Extract the (X, Y) coordinate from the center of the cell holding the provided text.  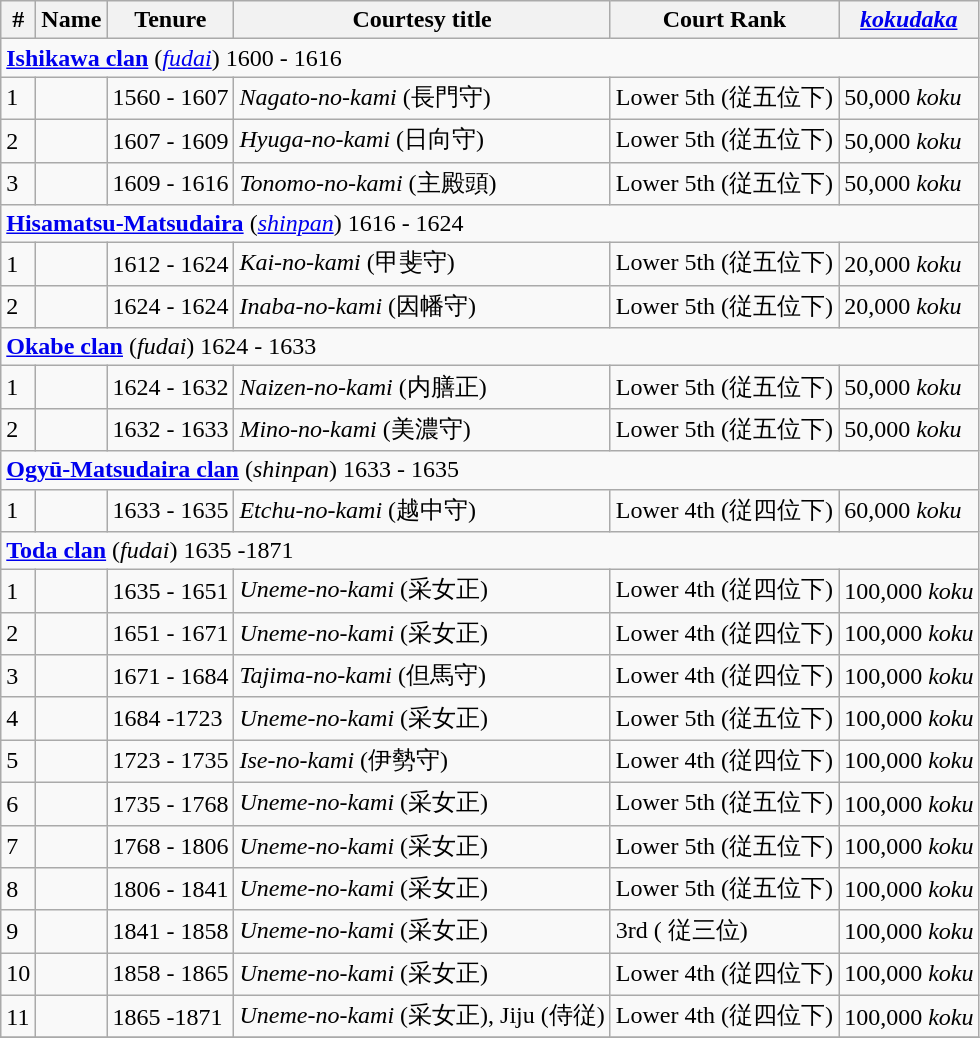
1560 - 1607 (170, 98)
Kai-no-kami (甲斐守) (422, 264)
1684 -1723 (170, 718)
5 (18, 762)
8 (18, 890)
1671 - 1684 (170, 676)
1651 - 1671 (170, 634)
7 (18, 846)
10 (18, 974)
1607 - 1609 (170, 140)
1858 - 1865 (170, 974)
Tonomo-no-kami (主殿頭) (422, 184)
3rd ( 従三位) (724, 932)
1865 -1871 (170, 1016)
9 (18, 932)
Court Rank (724, 20)
Ise-no-kami (伊勢守) (422, 762)
4 (18, 718)
1609 - 1616 (170, 184)
1635 - 1651 (170, 592)
Inaba-no-kami (因幡守) (422, 306)
Etchu-no-kami (越中守) (422, 510)
1624 - 1624 (170, 306)
Okabe clan (fudai) 1624 - 1633 (490, 347)
Name (72, 20)
Mino-no-kami (美濃守) (422, 430)
1723 - 1735 (170, 762)
Nagato-no-kami (長門守) (422, 98)
1735 - 1768 (170, 804)
# (18, 20)
11 (18, 1016)
1612 - 1624 (170, 264)
1624 - 1632 (170, 388)
60,000 koku (909, 510)
Ogyū-Matsudaira clan (shinpan) 1633 - 1635 (490, 470)
kokudaka (909, 20)
Hisamatsu-Matsudaira (shinpan) 1616 - 1624 (490, 224)
Toda clan (fudai) 1635 -1871 (490, 551)
1768 - 1806 (170, 846)
1633 - 1635 (170, 510)
1806 - 1841 (170, 890)
Uneme-no-kami (采女正), Jiju (侍従) (422, 1016)
1632 - 1633 (170, 430)
Hyuga-no-kami (日向守) (422, 140)
Courtesy title (422, 20)
Ishikawa clan (fudai) 1600 - 1616 (490, 58)
1841 - 1858 (170, 932)
Tajima-no-kami (但馬守) (422, 676)
Naizen-no-kami (内膳正) (422, 388)
6 (18, 804)
Tenure (170, 20)
